Scan for the cell matching the given text and deliver its (x, y) coordinate at center. 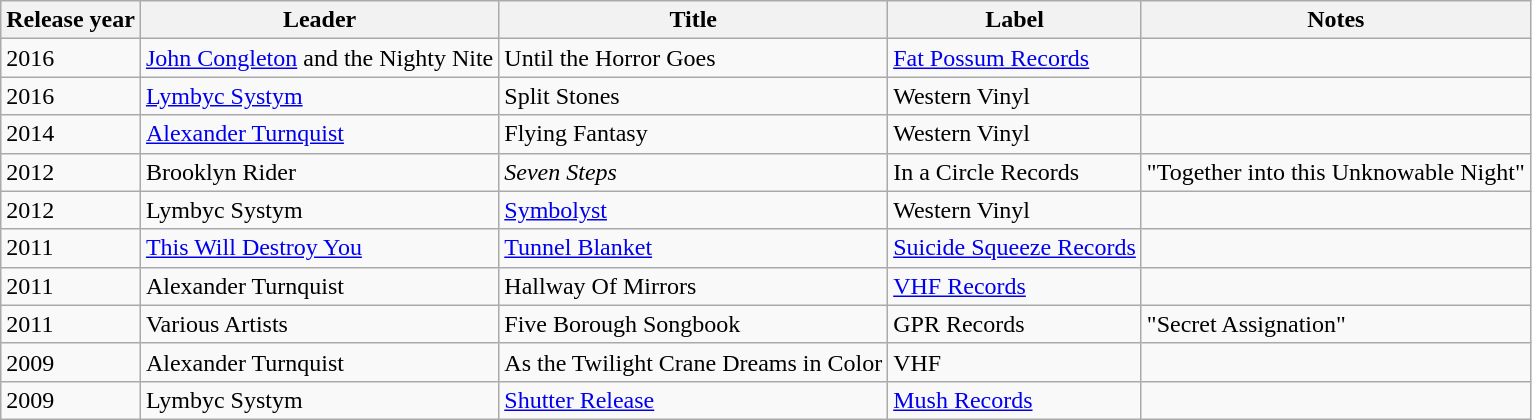
Fat Possum Records (1015, 58)
Five Borough Songbook (694, 324)
Tunnel Blanket (694, 248)
As the Twilight Crane Dreams in Color (694, 362)
Suicide Squeeze Records (1015, 248)
Split Stones (694, 96)
Title (694, 20)
Mush Records (1015, 400)
In a Circle Records (1015, 172)
John Congleton and the Nighty Nite (319, 58)
VHF Records (1015, 286)
Symbolyst (694, 210)
VHF (1015, 362)
Notes (1336, 20)
Leader (319, 20)
Various Artists (319, 324)
This Will Destroy You (319, 248)
"Secret Assignation" (1336, 324)
Flying Fantasy (694, 134)
Label (1015, 20)
Until the Horror Goes (694, 58)
2014 (71, 134)
GPR Records (1015, 324)
"Together into this Unknowable Night" (1336, 172)
Brooklyn Rider (319, 172)
Hallway Of Mirrors (694, 286)
Seven Steps (694, 172)
Release year (71, 20)
Shutter Release (694, 400)
